For the text-containing cell, return its midpoint in (x, y) coordinate format. 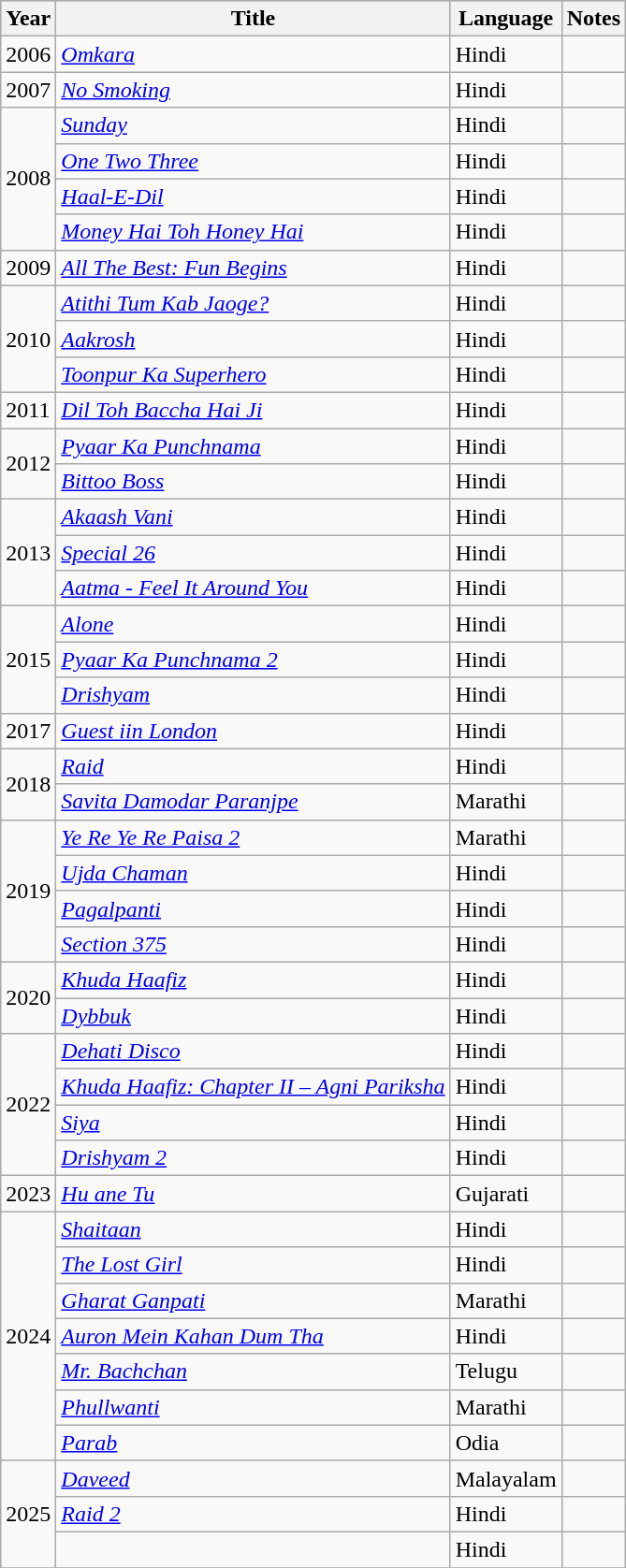
Parab (253, 1443)
Notes (593, 19)
Odia (505, 1443)
2023 (28, 1194)
Omkara (253, 54)
Pagalpanti (253, 908)
Savita Damodar Paranjpe (253, 802)
2010 (28, 339)
Gujarati (505, 1194)
One Two Three (253, 161)
Bittoo Boss (253, 482)
Daveed (253, 1478)
Language (505, 19)
Atithi Tum Kab Jaoge? (253, 303)
2024 (28, 1336)
The Lost Girl (253, 1265)
2018 (28, 784)
Shaitaan (253, 1229)
Gharat Ganpati (253, 1300)
2007 (28, 90)
Section 375 (253, 944)
2025 (28, 1514)
Dehati Disco (253, 1052)
Alone (253, 624)
Siya (253, 1123)
Haal-E-Dil (253, 196)
Drishyam (253, 695)
Khuda Haafiz: Chapter II – Agni Pariksha (253, 1087)
Dil Toh Baccha Hai Ji (253, 410)
Special 26 (253, 553)
All The Best: Fun Begins (253, 268)
2019 (28, 891)
2012 (28, 464)
Money Hai Toh Honey Hai (253, 232)
Raid (253, 766)
Khuda Haafiz (253, 980)
2013 (28, 553)
Phullwanti (253, 1407)
Title (253, 19)
Hu ane Tu (253, 1194)
Drishyam 2 (253, 1158)
Telugu (505, 1372)
Akaash Vani (253, 517)
No Smoking (253, 90)
Raid 2 (253, 1514)
2015 (28, 660)
2017 (28, 731)
Ye Re Ye Re Paisa 2 (253, 837)
2022 (28, 1105)
Pyaar Ka Punchnama (253, 446)
Aakrosh (253, 339)
Mr. Bachchan (253, 1372)
2009 (28, 268)
2006 (28, 54)
2011 (28, 410)
Toonpur Ka Superhero (253, 374)
Pyaar Ka Punchnama 2 (253, 660)
2008 (28, 179)
2020 (28, 997)
Dybbuk (253, 1015)
Sunday (253, 125)
Aatma - Feel It Around You (253, 588)
Year (28, 19)
Malayalam (505, 1478)
Auron Mein Kahan Dum Tha (253, 1336)
Ujda Chaman (253, 873)
Guest iin London (253, 731)
